Provide the [x, y] coordinate of the cell's center where the given text is located.  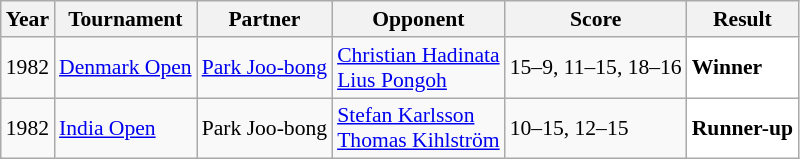
Opponent [418, 19]
Score [596, 19]
Partner [264, 19]
Winner [742, 68]
Tournament [126, 19]
15–9, 11–15, 18–16 [596, 68]
Denmark Open [126, 68]
10–15, 12–15 [596, 128]
Year [28, 19]
Christian Hadinata Lius Pongoh [418, 68]
India Open [126, 128]
Runner-up [742, 128]
Result [742, 19]
Stefan Karlsson Thomas Kihlström [418, 128]
